Pinpoint the cell where the given text exists, returning its (X, Y) midpoint coordinate. 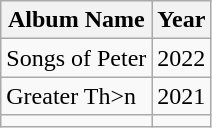
Greater Th>n (76, 96)
2022 (182, 58)
2021 (182, 96)
Album Name (76, 20)
Year (182, 20)
Songs of Peter (76, 58)
